From the cell containing the given text, extract its center point as [x, y] coordinate. 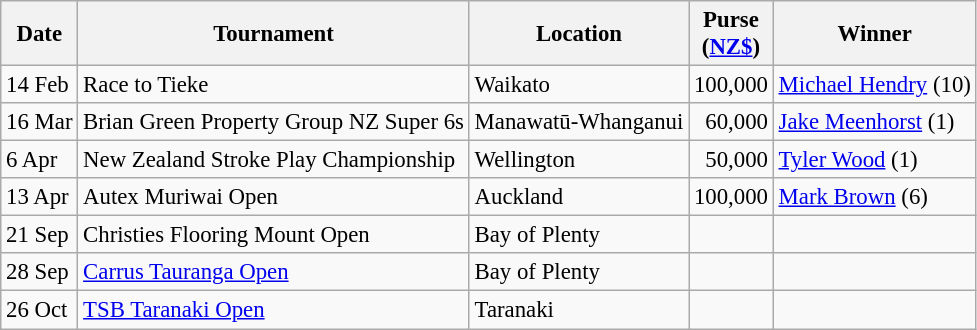
Race to Tieke [274, 85]
Carrus Tauranga Open [274, 273]
14 Feb [40, 85]
Manawatū-Whanganui [578, 122]
Location [578, 34]
21 Sep [40, 235]
Michael Hendry (10) [874, 85]
Mark Brown (6) [874, 197]
Tournament [274, 34]
16 Mar [40, 122]
Waikato [578, 85]
26 Oct [40, 310]
Date [40, 34]
13 Apr [40, 197]
Wellington [578, 160]
Auckland [578, 197]
Tyler Wood (1) [874, 160]
28 Sep [40, 273]
New Zealand Stroke Play Championship [274, 160]
Autex Muriwai Open [274, 197]
50,000 [732, 160]
Winner [874, 34]
Christies Flooring Mount Open [274, 235]
Purse(NZ$) [732, 34]
Jake Meenhorst (1) [874, 122]
TSB Taranaki Open [274, 310]
60,000 [732, 122]
Taranaki [578, 310]
Brian Green Property Group NZ Super 6s [274, 122]
6 Apr [40, 160]
